Determine the (x, y) coordinate at the center of the cell enclosing the given text.  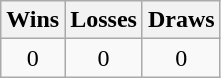
Draws (181, 20)
Wins (33, 20)
Losses (104, 20)
